Return the (X, Y) coordinate for the center point of the cell that contains the specified text.  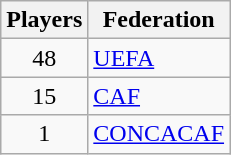
CAF (159, 96)
15 (44, 96)
UEFA (159, 58)
Players (44, 20)
48 (44, 58)
Federation (159, 20)
CONCACAF (159, 134)
1 (44, 134)
